Return the [x, y] coordinate for the center point of the cell that contains the specified text.  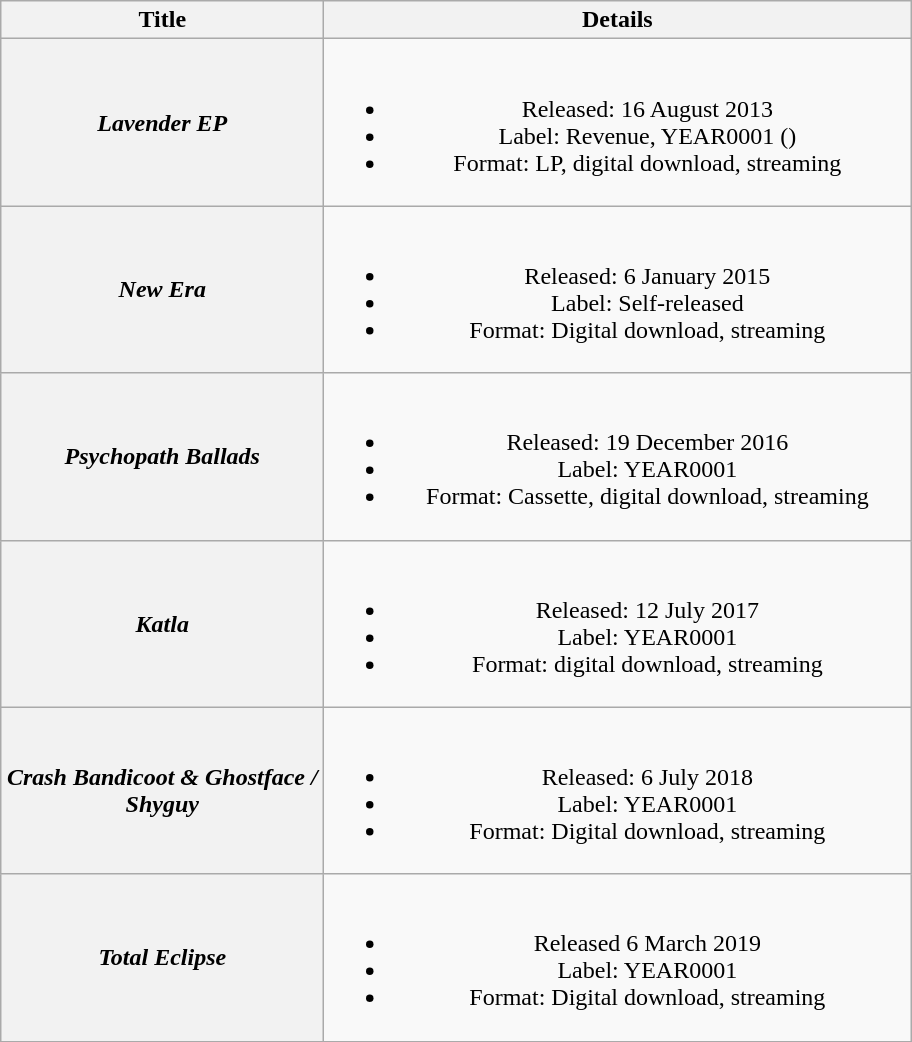
Released: 16 August 2013Label: Revenue, YEAR0001 ()Format: LP, digital download, streaming [618, 122]
Katla [162, 624]
Released: 19 December 2016Label: YEAR0001Format: Cassette, digital download, streaming [618, 456]
Title [162, 20]
Released: 12 July 2017Label: YEAR0001Format: digital download, streaming [618, 624]
Released 6 March 2019Label: YEAR0001Format: Digital download, streaming [618, 958]
Released: 6 July 2018Label: YEAR0001Format: Digital download, streaming [618, 790]
Crash Bandicoot & Ghostface / Shyguy [162, 790]
Psychopath Ballads [162, 456]
Details [618, 20]
Total Eclipse [162, 958]
Released: 6 January 2015Label: Self-releasedFormat: Digital download, streaming [618, 290]
Lavender EP [162, 122]
New Era [162, 290]
